Provide the (X, Y) coordinate of the cell's center where the given text is located.  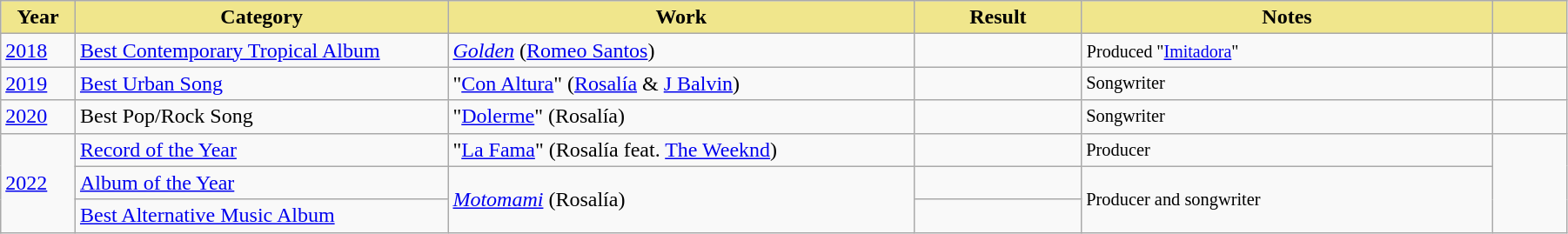
Producer and songwriter (1286, 199)
"Con Altura" (Rosalía & J Balvin) (681, 84)
Best Pop/Rock Song (261, 117)
Notes (1286, 17)
Category (261, 17)
"Dolerme" (Rosalía) (681, 117)
Best Alternative Music Album (261, 216)
2022 (38, 183)
Motomami (Rosalía) (681, 199)
Result (999, 17)
"La Fama" (Rosalía feat. The Weeknd) (681, 150)
2020 (38, 117)
Best Urban Song (261, 84)
Album of the Year (261, 183)
Best Contemporary Tropical Album (261, 50)
2019 (38, 84)
Produced "Imitadora" (1286, 50)
Producer (1286, 150)
Record of the Year (261, 150)
Work (681, 17)
Golden (Romeo Santos) (681, 50)
Year (38, 17)
2018 (38, 50)
